For the text-containing cell, return its midpoint in (x, y) coordinate format. 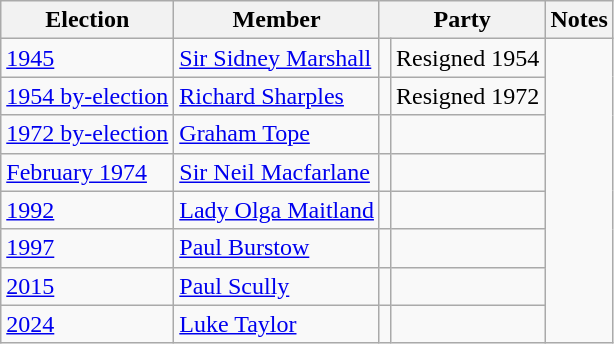
Graham Tope (277, 134)
1945 (88, 58)
Resigned 1972 (468, 96)
February 1974 (88, 172)
Member (277, 20)
Paul Burstow (277, 248)
2015 (88, 286)
Sir Sidney Marshall (277, 58)
Sir Neil Macfarlane (277, 172)
Lady Olga Maitland (277, 210)
Richard Sharples (277, 96)
1972 by-election (88, 134)
Party (462, 20)
2024 (88, 324)
Election (88, 20)
Resigned 1954 (468, 58)
1992 (88, 210)
Luke Taylor (277, 324)
Paul Scully (277, 286)
1954 by-election (88, 96)
1997 (88, 248)
Notes (579, 20)
